Identify which cell holds the provided text, then report its (x, y) central coordinate. 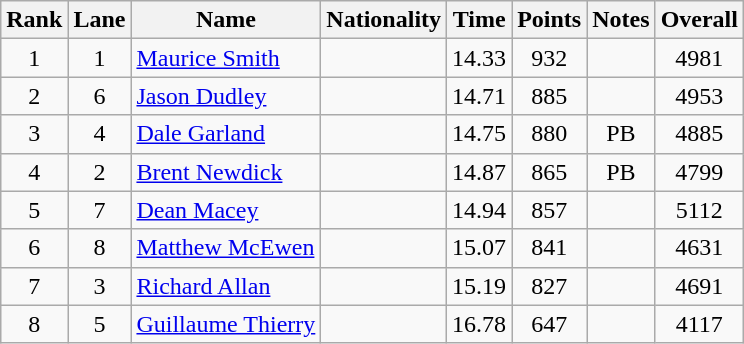
857 (550, 210)
932 (550, 58)
4691 (699, 286)
Notes (621, 20)
Maurice Smith (226, 58)
Dale Garland (226, 134)
15.19 (480, 286)
14.33 (480, 58)
Nationality (384, 20)
Rank (34, 20)
4953 (699, 96)
Points (550, 20)
14.94 (480, 210)
4885 (699, 134)
Name (226, 20)
15.07 (480, 248)
Brent Newdick (226, 172)
Jason Dudley (226, 96)
827 (550, 286)
Time (480, 20)
Lane (100, 20)
14.71 (480, 96)
841 (550, 248)
865 (550, 172)
Dean Macey (226, 210)
4631 (699, 248)
5112 (699, 210)
4117 (699, 324)
885 (550, 96)
647 (550, 324)
4981 (699, 58)
14.75 (480, 134)
Matthew McEwen (226, 248)
Overall (699, 20)
Guillaume Thierry (226, 324)
880 (550, 134)
Richard Allan (226, 286)
14.87 (480, 172)
4799 (699, 172)
16.78 (480, 324)
